Extract the (x, y) coordinate from the center of the cell holding the provided text.  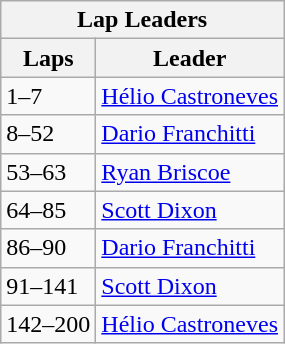
53–63 (48, 172)
8–52 (48, 134)
64–85 (48, 210)
91–141 (48, 286)
86–90 (48, 248)
142–200 (48, 324)
Ryan Briscoe (190, 172)
Lap Leaders (142, 20)
Leader (190, 58)
1–7 (48, 96)
Laps (48, 58)
